Provide the [X, Y] coordinate of the cell's center where the given text is located.  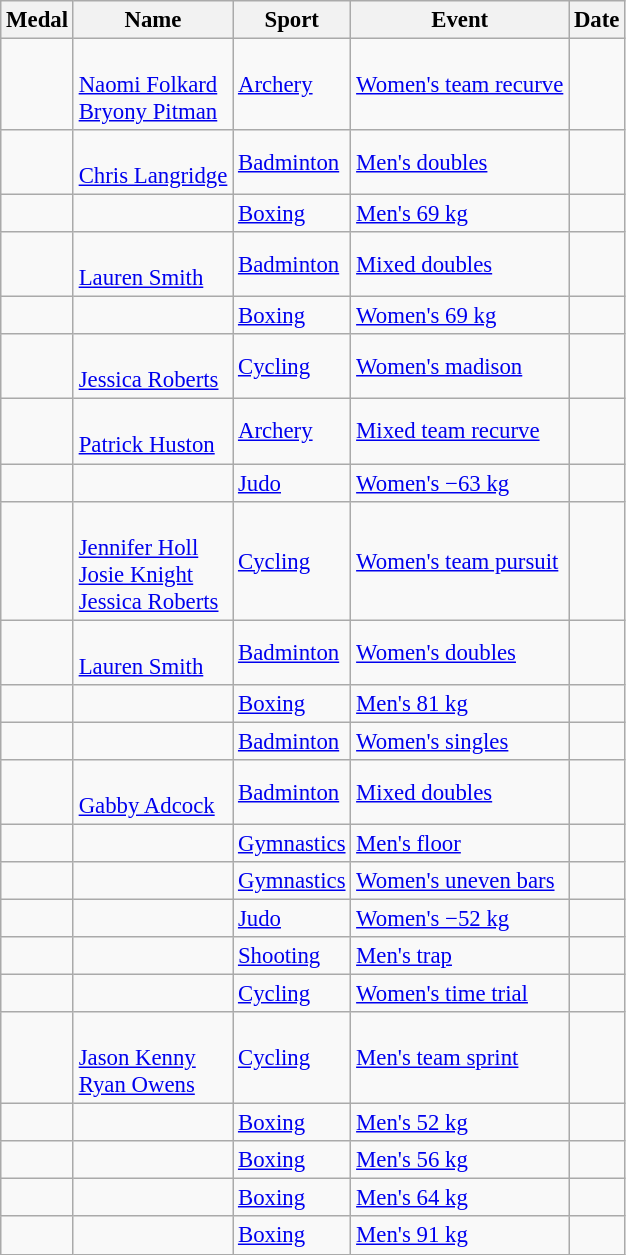
Men's 64 kg [460, 1198]
Men's doubles [460, 162]
Women's singles [460, 741]
Patrick Huston [152, 432]
Event [460, 20]
Women's time trial [460, 994]
Women's −52 kg [460, 918]
Jason KennyRyan Owens [152, 1058]
Sport [292, 20]
Women's 69 kg [460, 316]
Men's 81 kg [460, 703]
Chris Langridge [152, 162]
Men's 91 kg [460, 1236]
Gabby Adcock [152, 792]
Women's doubles [460, 652]
Naomi FolkardBryony Pitman [152, 85]
Women's team pursuit [460, 560]
Men's floor [460, 843]
Men's 52 kg [460, 1123]
Shooting [292, 956]
Name [152, 20]
Men's 69 kg [460, 214]
Jennifer HollJosie KnightJessica Roberts [152, 560]
Jessica Roberts [152, 366]
Women's team recurve [460, 85]
Women's madison [460, 366]
Medal [38, 20]
Men's trap [460, 956]
Men's team sprint [460, 1058]
Women's uneven bars [460, 881]
Date [597, 20]
Mixed team recurve [460, 432]
Women's −63 kg [460, 483]
Men's 56 kg [460, 1160]
